From the cell containing the given text, extract its center point as (x, y) coordinate. 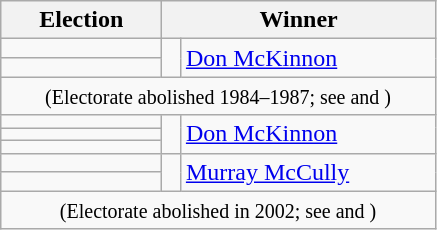
(Electorate abolished 1984–1987; see and ) (218, 96)
(Electorate abolished in 2002; see and ) (218, 210)
Winner (299, 20)
Election (82, 20)
Murray McCully (308, 172)
